Extract the (X, Y) coordinate from the center of the cell holding the provided text.  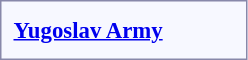
Yugoslav Army (88, 30)
